From the cell containing the given text, extract its center point as (x, y) coordinate. 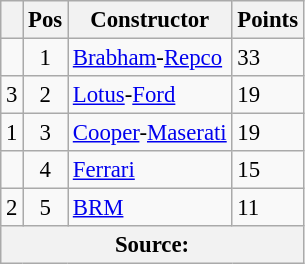
5 (46, 208)
Lotus-Ford (150, 95)
33 (268, 58)
Ferrari (150, 170)
Constructor (150, 20)
Cooper-Maserati (150, 133)
Points (268, 20)
11 (268, 208)
4 (46, 170)
Source: (152, 245)
Brabham-Repco (150, 58)
Pos (46, 20)
BRM (150, 208)
15 (268, 170)
